Detect which cell encompasses the target text, then output its [X, Y] center coordinate. 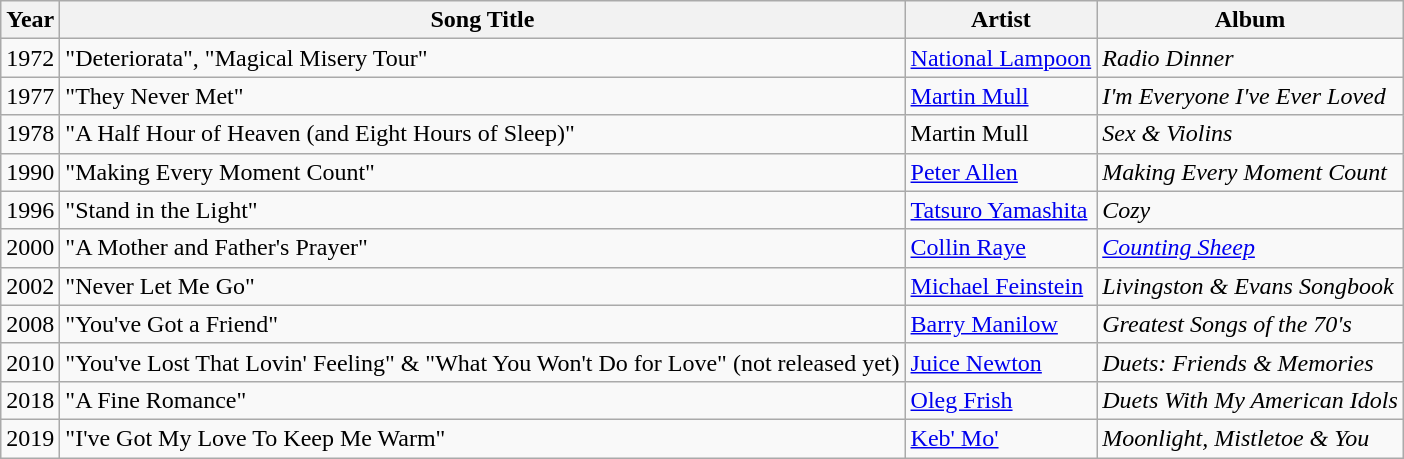
Radio Dinner [1250, 58]
"You've Got a Friend" [482, 324]
Michael Feinstein [1001, 286]
Livingston & Evans Songbook [1250, 286]
"You've Lost That Lovin' Feeling" & "What You Won't Do for Love" (not released yet) [482, 362]
Greatest Songs of the 70's [1250, 324]
2000 [30, 248]
2018 [30, 400]
1996 [30, 210]
I'm Everyone I've Ever Loved [1250, 96]
2002 [30, 286]
Duets With My American Idols [1250, 400]
Oleg Frish [1001, 400]
"A Fine Romance" [482, 400]
Making Every Moment Count [1250, 172]
Collin Raye [1001, 248]
1972 [30, 58]
"Stand in the Light" [482, 210]
"Never Let Me Go" [482, 286]
1978 [30, 134]
Counting Sheep [1250, 248]
Peter Allen [1001, 172]
Artist [1001, 20]
"They Never Met" [482, 96]
2008 [30, 324]
Barry Manilow [1001, 324]
Moonlight, Mistletoe & You [1250, 438]
"A Half Hour of Heaven (and Eight Hours of Sleep)" [482, 134]
Cozy [1250, 210]
Year [30, 20]
Sex & Violins [1250, 134]
Tatsuro Yamashita [1001, 210]
Album [1250, 20]
"A Mother and Father's Prayer" [482, 248]
National Lampoon [1001, 58]
2010 [30, 362]
1977 [30, 96]
"Deteriorata", "Magical Misery Tour" [482, 58]
"Making Every Moment Count" [482, 172]
Keb' Mo' [1001, 438]
Song Title [482, 20]
Duets: Friends & Memories [1250, 362]
"I've Got My Love To Keep Me Warm" [482, 438]
Juice Newton [1001, 362]
2019 [30, 438]
1990 [30, 172]
